Output the (X, Y) coordinate of the center of the cell containing the given text.  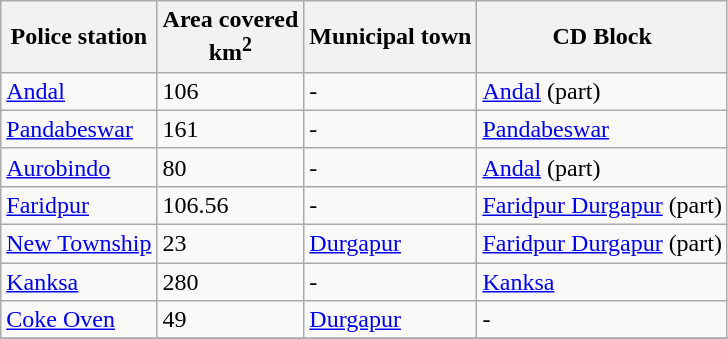
Andal (79, 91)
CD Block (602, 37)
23 (230, 244)
161 (230, 129)
Coke Oven (79, 320)
Police station (79, 37)
New Township (79, 244)
Municipal town (390, 37)
49 (230, 320)
Faridpur (79, 205)
106 (230, 91)
280 (230, 282)
Area coveredkm2 (230, 37)
106.56 (230, 205)
Aurobindo (79, 167)
80 (230, 167)
